Capture the cell that displays the provided text and extract its (x, y) central coordinate. 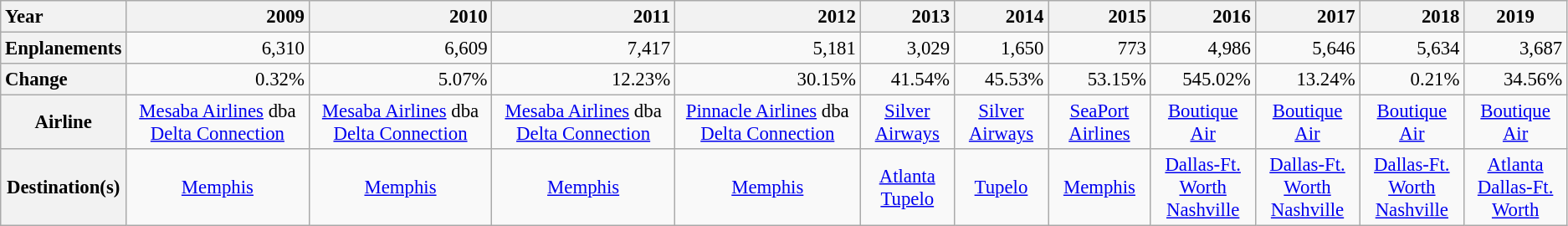
5,181 (767, 49)
2016 (1203, 17)
Tupelo (1001, 187)
0.32% (218, 80)
AtlantaTupelo (907, 187)
2012 (767, 17)
Pinnacle Airlines dba Delta Connection (767, 122)
45.53% (1001, 80)
6,609 (400, 49)
Airline (64, 122)
6,310 (218, 49)
12.23% (584, 80)
SeaPort Airlines (1099, 122)
7,417 (584, 49)
2018 (1412, 17)
2014 (1001, 17)
30.15% (767, 80)
5.07% (400, 80)
0.21% (1412, 80)
34.56% (1516, 80)
Change (64, 80)
3,029 (907, 49)
2009 (218, 17)
Enplanements (64, 49)
5,634 (1412, 49)
Destination(s) (64, 187)
13.24% (1307, 80)
545.02% (1203, 80)
2017 (1307, 17)
1,650 (1001, 49)
41.54% (907, 80)
AtlantaDallas-Ft. Worth (1516, 187)
2011 (584, 17)
53.15% (1099, 80)
2019 (1516, 17)
773 (1099, 49)
Year (64, 17)
2010 (400, 17)
4,986 (1203, 49)
3,687 (1516, 49)
2013 (907, 17)
5,646 (1307, 49)
2015 (1099, 17)
